Find where the given text appears and provide that cell's center as [x, y] coordinate. 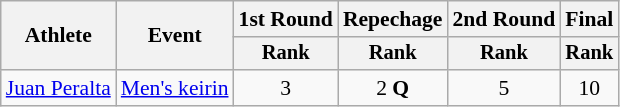
2nd Round [504, 19]
2 Q [393, 88]
5 [504, 88]
3 [286, 88]
Repechage [393, 19]
Athlete [58, 36]
Event [175, 36]
1st Round [286, 19]
Final [589, 19]
10 [589, 88]
Men's keirin [175, 88]
Juan Peralta [58, 88]
